Capture the cell that displays the provided text and extract its (x, y) central coordinate. 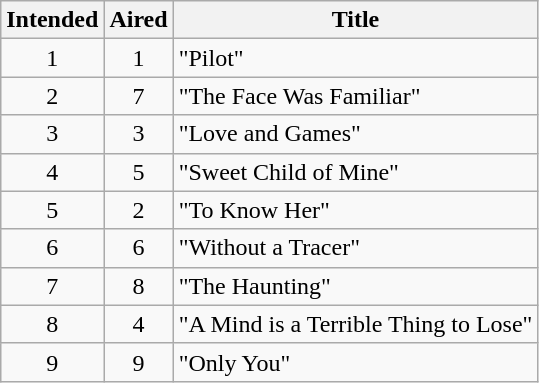
"Without a Tracer" (356, 248)
"A Mind is a Terrible Thing to Lose" (356, 324)
Aired (138, 20)
"To Know Her" (356, 210)
"Love and Games" (356, 134)
"Only You" (356, 362)
"Sweet Child of Mine" (356, 172)
Intended (52, 20)
Title (356, 20)
"The Haunting" (356, 286)
"The Face Was Familiar" (356, 96)
"Pilot" (356, 58)
